Detect which cell encompasses the target text, then output its [x, y] center coordinate. 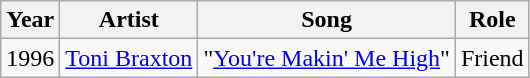
Role [492, 20]
Year [30, 20]
Friend [492, 58]
Song [327, 20]
Toni Braxton [129, 58]
1996 [30, 58]
Artist [129, 20]
"You're Makin' Me High" [327, 58]
